Detect which cell encompasses the target text, then output its [x, y] center coordinate. 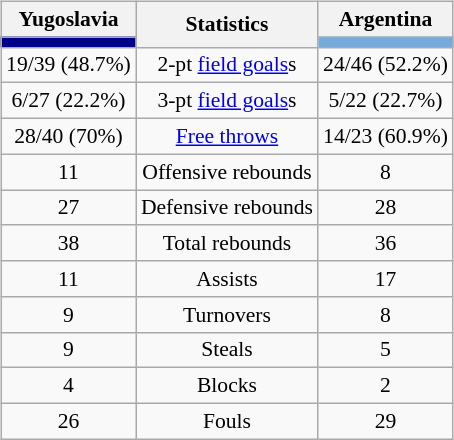
Defensive rebounds [227, 208]
24/46 (52.2%) [386, 65]
28 [386, 208]
26 [68, 421]
Statistics [227, 24]
17 [386, 279]
2 [386, 386]
Total rebounds [227, 243]
29 [386, 421]
28/40 (70%) [68, 136]
Turnovers [227, 314]
Yugoslavia [68, 19]
5/22 (22.7%) [386, 101]
Assists [227, 279]
27 [68, 208]
2-pt field goalss [227, 65]
14/23 (60.9%) [386, 136]
Free throws [227, 136]
Blocks [227, 386]
Fouls [227, 421]
Argentina [386, 19]
Steals [227, 350]
38 [68, 243]
5 [386, 350]
6/27 (22.2%) [68, 101]
3-pt field goalss [227, 101]
4 [68, 386]
Offensive rebounds [227, 172]
36 [386, 243]
19/39 (48.7%) [68, 65]
